Scan for the cell matching the given text and deliver its (x, y) coordinate at center. 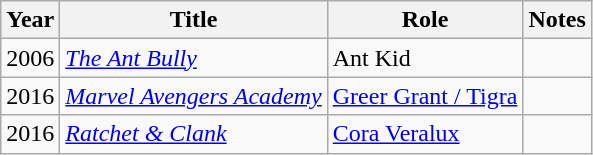
The Ant Bully (194, 58)
2006 (30, 58)
Title (194, 20)
Greer Grant / Tigra (425, 96)
Ant Kid (425, 58)
Year (30, 20)
Role (425, 20)
Notes (557, 20)
Marvel Avengers Academy (194, 96)
Ratchet & Clank (194, 134)
Cora Veralux (425, 134)
